Return the (x, y) coordinate for the center point of the cell that contains the specified text.  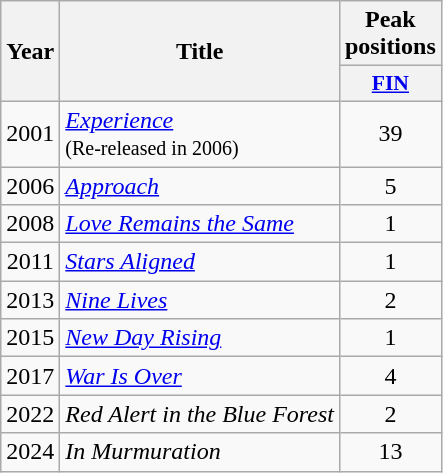
FIN (390, 84)
2015 (30, 338)
Experience (Re-released in 2006) (200, 134)
2024 (30, 452)
Approach (200, 185)
2017 (30, 376)
Stars Aligned (200, 262)
13 (390, 452)
Title (200, 52)
Peak positions (390, 34)
Love Remains the Same (200, 224)
2011 (30, 262)
2006 (30, 185)
2008 (30, 224)
5 (390, 185)
In Murmuration (200, 452)
2022 (30, 414)
2001 (30, 134)
4 (390, 376)
39 (390, 134)
Nine Lives (200, 300)
Year (30, 52)
New Day Rising (200, 338)
War Is Over (200, 376)
Red Alert in the Blue Forest (200, 414)
2013 (30, 300)
